Extract the [X, Y] coordinate from the center of the cell holding the provided text.  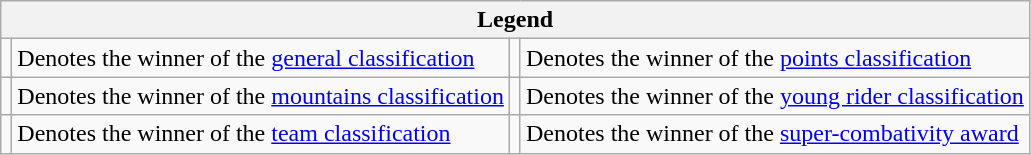
Denotes the winner of the general classification [261, 58]
Denotes the winner of the team classification [261, 134]
Denotes the winner of the super-combativity award [774, 134]
Denotes the winner of the points classification [774, 58]
Legend [516, 20]
Denotes the winner of the young rider classification [774, 96]
Denotes the winner of the mountains classification [261, 96]
